Determine the (x, y) coordinate at the center of the cell enclosing the given text.  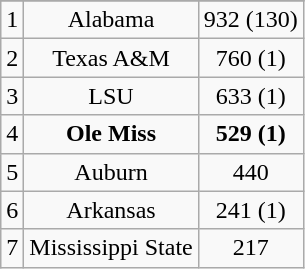
6 (12, 210)
LSU (111, 96)
932 (130) (250, 20)
Alabama (111, 20)
Arkansas (111, 210)
5 (12, 172)
4 (12, 134)
2 (12, 58)
Auburn (111, 172)
760 (1) (250, 58)
633 (1) (250, 96)
241 (1) (250, 210)
Texas A&M (111, 58)
440 (250, 172)
217 (250, 248)
7 (12, 248)
1 (12, 20)
Ole Miss (111, 134)
3 (12, 96)
Mississippi State (111, 248)
529 (1) (250, 134)
